Detect which cell encompasses the target text, then output its (x, y) center coordinate. 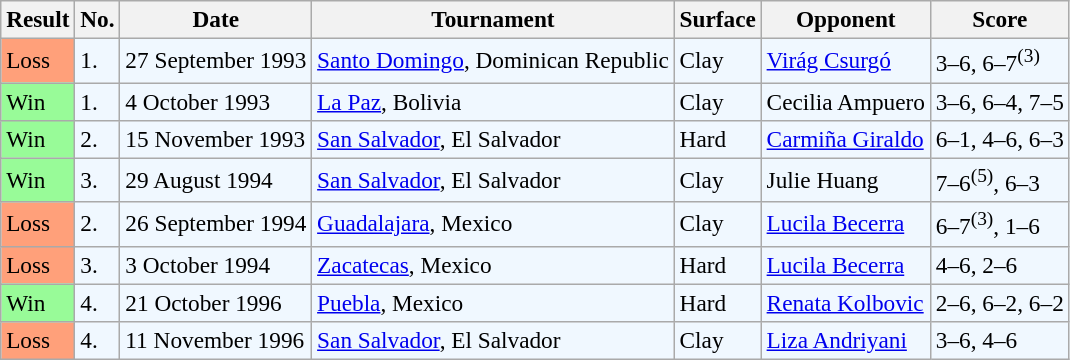
3 October 1994 (216, 265)
Score (1000, 19)
3–6, 6–4, 7–5 (1000, 101)
Cecilia Ampuero (846, 101)
Guadalajara, Mexico (493, 224)
Result (38, 19)
29 August 1994 (216, 180)
26 September 1994 (216, 224)
La Paz, Bolivia (493, 101)
7–6(5), 6–3 (1000, 180)
6–1, 4–6, 6–3 (1000, 139)
11 November 1996 (216, 340)
6–7(3), 1–6 (1000, 224)
Surface (718, 19)
21 October 1996 (216, 303)
3–6, 4–6 (1000, 340)
Renata Kolbovic (846, 303)
3–6, 6–7(3) (1000, 60)
Virág Csurgó (846, 60)
Carmiña Giraldo (846, 139)
Puebla, Mexico (493, 303)
Date (216, 19)
4–6, 2–6 (1000, 265)
No. (98, 19)
15 November 1993 (216, 139)
Zacatecas, Mexico (493, 265)
Julie Huang (846, 180)
Liza Andriyani (846, 340)
Santo Domingo, Dominican Republic (493, 60)
Opponent (846, 19)
2–6, 6–2, 6–2 (1000, 303)
4 October 1993 (216, 101)
27 September 1993 (216, 60)
Tournament (493, 19)
